Scan for the cell matching the given text and deliver its (X, Y) coordinate at center. 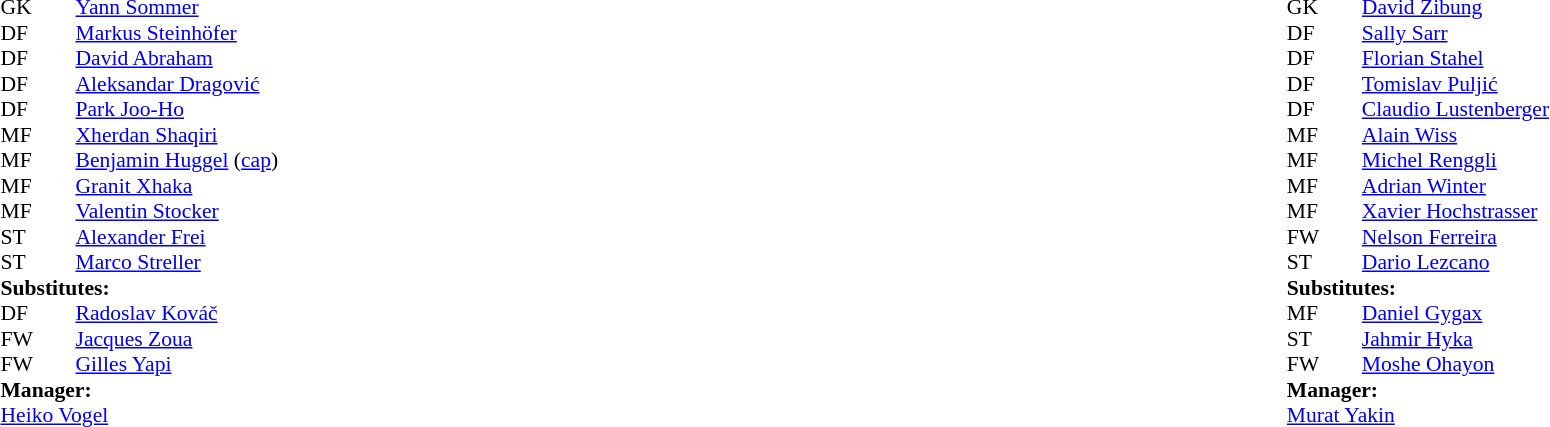
Nelson Ferreira (1456, 237)
Granit Xhaka (178, 186)
Markus Steinhöfer (178, 33)
Michel Renggli (1456, 161)
Alexander Frei (178, 237)
Marco Streller (178, 263)
Alain Wiss (1456, 135)
Jacques Zoua (178, 339)
Sally Sarr (1456, 33)
Aleksandar Dragović (178, 84)
Jahmir Hyka (1456, 339)
Valentin Stocker (178, 211)
Xavier Hochstrasser (1456, 211)
Adrian Winter (1456, 186)
Florian Stahel (1456, 59)
Radoslav Kováč (178, 313)
Tomislav Puljić (1456, 84)
Moshe Ohayon (1456, 365)
Xherdan Shaqiri (178, 135)
Daniel Gygax (1456, 313)
Claudio Lustenberger (1456, 109)
David Abraham (178, 59)
Benjamin Huggel (cap) (178, 161)
Gilles Yapi (178, 365)
Park Joo-Ho (178, 109)
Dario Lezcano (1456, 263)
